Pinpoint the cell where the given text exists, returning its (X, Y) midpoint coordinate. 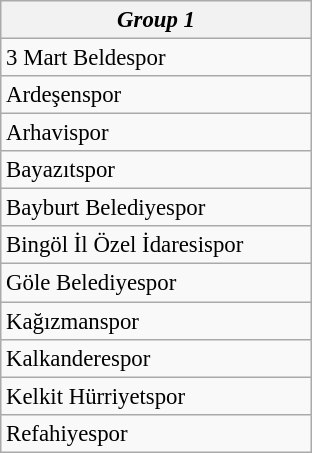
Kelkit Hürriyetspor (156, 396)
3 Mart Beldespor (156, 58)
Arhavispor (156, 133)
Göle Belediyespor (156, 283)
Group 1 (156, 20)
Bayazıtspor (156, 170)
Bingöl İl Özel İdaresispor (156, 245)
Refahiyespor (156, 433)
Kağızmanspor (156, 321)
Ardeşenspor (156, 95)
Kalkanderespor (156, 358)
Bayburt Belediyespor (156, 208)
